Return [X, Y] of the center of cell containing provided text 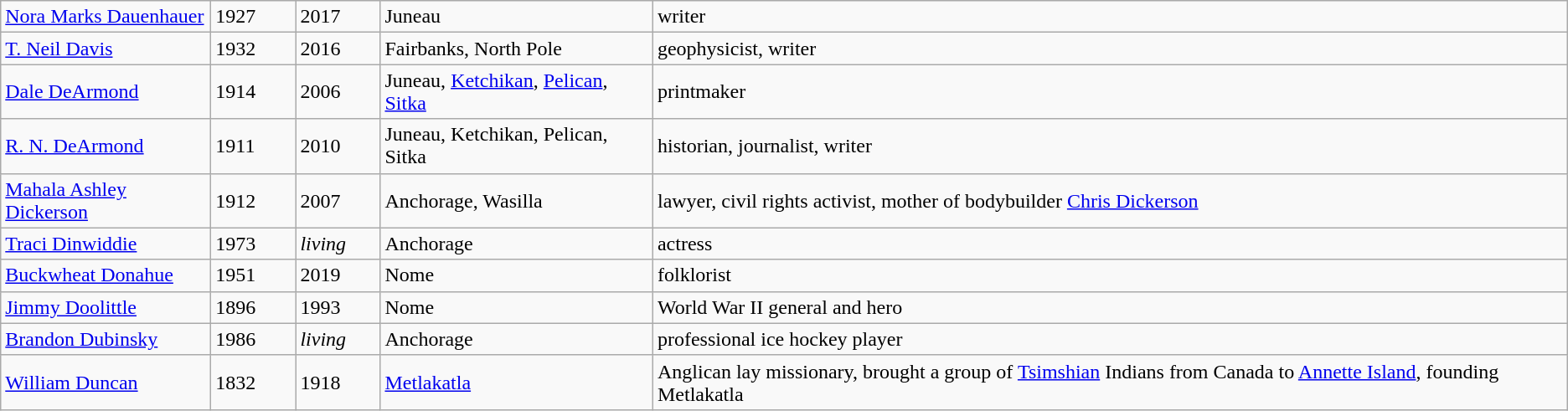
1914 [253, 92]
1832 [253, 382]
Fairbanks, North Pole [517, 49]
folklorist [1110, 275]
R. N. DeArmond [106, 146]
2017 [338, 17]
1973 [253, 244]
Dale DeArmond [106, 92]
2010 [338, 146]
1986 [253, 339]
1993 [338, 307]
World War II general and hero [1110, 307]
William Duncan [106, 382]
1927 [253, 17]
Brandon Dubinsky [106, 339]
2006 [338, 92]
Anchorage, Wasilla [517, 201]
geophysicist, writer [1110, 49]
writer [1110, 17]
historian, journalist, writer [1110, 146]
1951 [253, 275]
professional ice hockey player [1110, 339]
Traci Dinwiddie [106, 244]
lawyer, civil rights activist, mother of bodybuilder Chris Dickerson [1110, 201]
printmaker [1110, 92]
Buckwheat Donahue [106, 275]
Mahala Ashley Dickerson [106, 201]
2007 [338, 201]
1932 [253, 49]
1912 [253, 201]
2019 [338, 275]
2016 [338, 49]
actress [1110, 244]
1896 [253, 307]
Juneau [517, 17]
Nora Marks Dauenhauer [106, 17]
T. Neil Davis [106, 49]
Metlakatla [517, 382]
1911 [253, 146]
Jimmy Doolittle [106, 307]
1918 [338, 382]
Anglican lay missionary, brought a group of Tsimshian Indians from Canada to Annette Island, founding Metlakatla [1110, 382]
